Return the (X, Y) coordinate for the center point of the cell that contains the specified text.  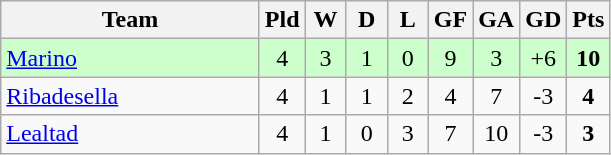
GF (450, 20)
2 (408, 96)
Pts (588, 20)
L (408, 20)
GD (544, 20)
9 (450, 58)
Ribadesella (130, 96)
D (366, 20)
Lealtad (130, 134)
Marino (130, 58)
+6 (544, 58)
GA (496, 20)
Team (130, 20)
W (326, 20)
Pld (282, 20)
